Return (X, Y) of the center of cell containing provided text 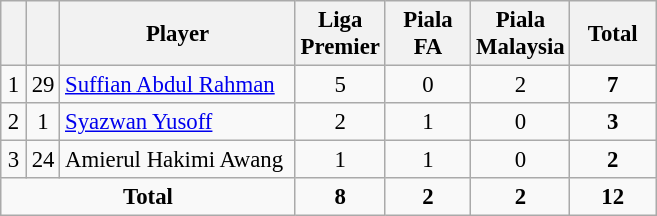
Player (178, 34)
Piala FA (428, 34)
Liga Premier (340, 34)
8 (340, 197)
12 (613, 197)
Amierul Hakimi Awang (178, 160)
5 (340, 85)
Piala Malaysia (520, 34)
7 (613, 85)
24 (42, 160)
Suffian Abdul Rahman (178, 85)
Syazwan Yusoff (178, 122)
29 (42, 85)
